For the text-containing cell, return its midpoint in [X, Y] coordinate format. 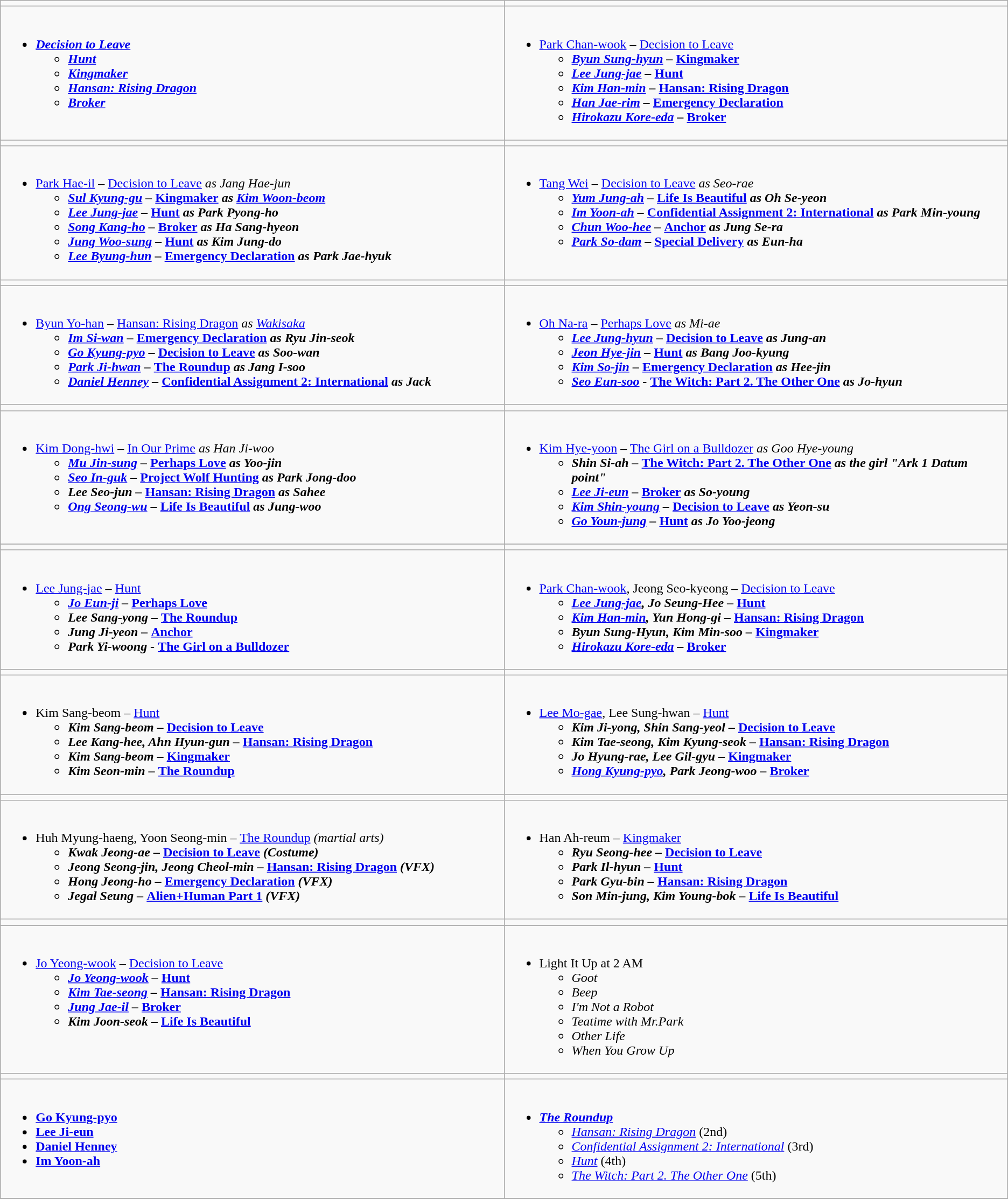
The Roundup Hansan: Rising Dragon (2nd)Confidential Assignment 2: International (3rd)Hunt (4th)The Witch: Part 2. The Other One (5th) [756, 1139]
Light It Up at 2 AM GootBeepI'm Not a RobotTeatime with Mr.ParkOther LifeWhen You Grow Up [756, 1000]
Lee Jung-jae – Hunt Jo Eun-ji – Perhaps LoveLee Sang-yong – The RoundupJung Ji-yeon – AnchorPark Yi-woong - The Girl on a Bulldozer [252, 610]
Go Kyung-pyo Lee Ji-eun Daniel Henney Im Yoon-ah [252, 1139]
Decision to Leave HuntKingmakerHansan: Rising DragonBroker [252, 73]
Jo Yeong-wook – Decision to Leave Jo Yeong-wook – HuntKim Tae-seong – Hansan: Rising DragonJung Jae-il – BrokerKim Joon-seok – Life Is Beautiful [252, 1000]
